Determine the (X, Y) coordinate at the center of the cell enclosing the given text.  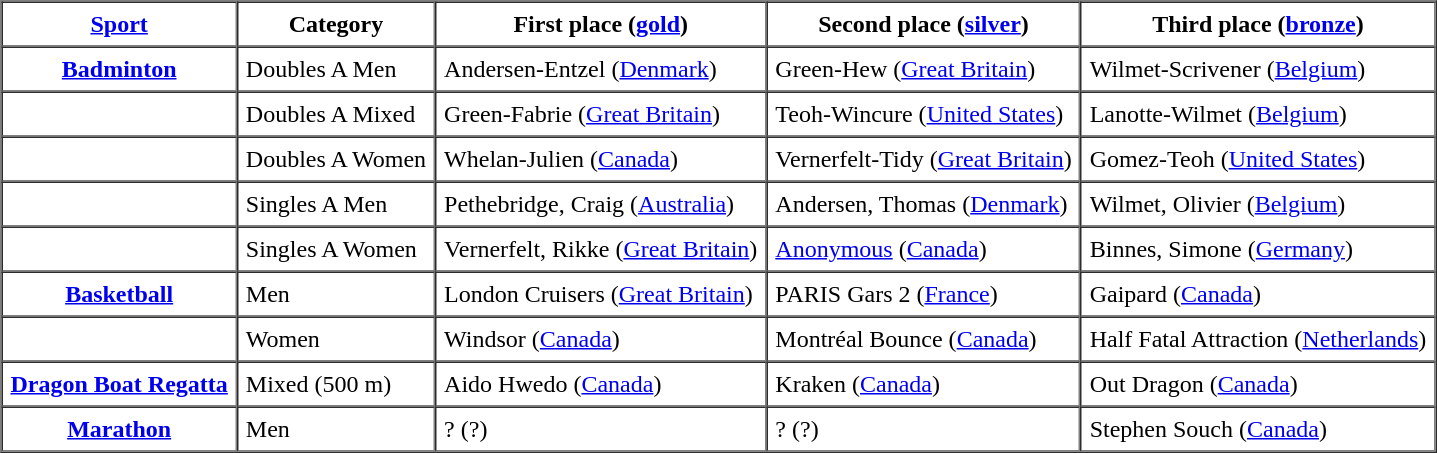
Andersen, Thomas (Denmark) (923, 204)
Third place (bronze) (1258, 24)
Vernerfelt-Tidy (Great Britain) (923, 158)
Mixed (500 m) (336, 384)
Doubles A Mixed (336, 114)
Pethebridge, Craig (Australia) (600, 204)
Sport (120, 24)
Basketball (120, 294)
Green-Fabrie (Great Britain) (600, 114)
Out Dragon (Canada) (1258, 384)
Stephen Souch (Canada) (1258, 428)
Andersen-Entzel (Denmark) (600, 68)
Whelan-Julien (Canada) (600, 158)
Singles A Men (336, 204)
Kraken (Canada) (923, 384)
Binnes, Simone (Germany) (1258, 248)
Category (336, 24)
Windsor (Canada) (600, 338)
Anonymous (Canada) (923, 248)
Half Fatal Attraction (Netherlands) (1258, 338)
Marathon (120, 428)
Green-Hew (Great Britain) (923, 68)
Women (336, 338)
Vernerfelt, Rikke (Great Britain) (600, 248)
First place (gold) (600, 24)
Singles A Women (336, 248)
London Cruisers (Great Britain) (600, 294)
Teoh-Wincure (United States) (923, 114)
Aido Hwedo (Canada) (600, 384)
Wilmet-Scrivener (Belgium) (1258, 68)
Wilmet, Olivier (Belgium) (1258, 204)
Doubles A Men (336, 68)
Gaipard (Canada) (1258, 294)
Dragon Boat Regatta (120, 384)
Badminton (120, 68)
PARIS Gars 2 (France) (923, 294)
Second place (silver) (923, 24)
Gomez-Teoh (United States) (1258, 158)
Lanotte-Wilmet (Belgium) (1258, 114)
Doubles A Women (336, 158)
Montréal Bounce (Canada) (923, 338)
